Extract the (X, Y) coordinate from the center of the cell holding the provided text.  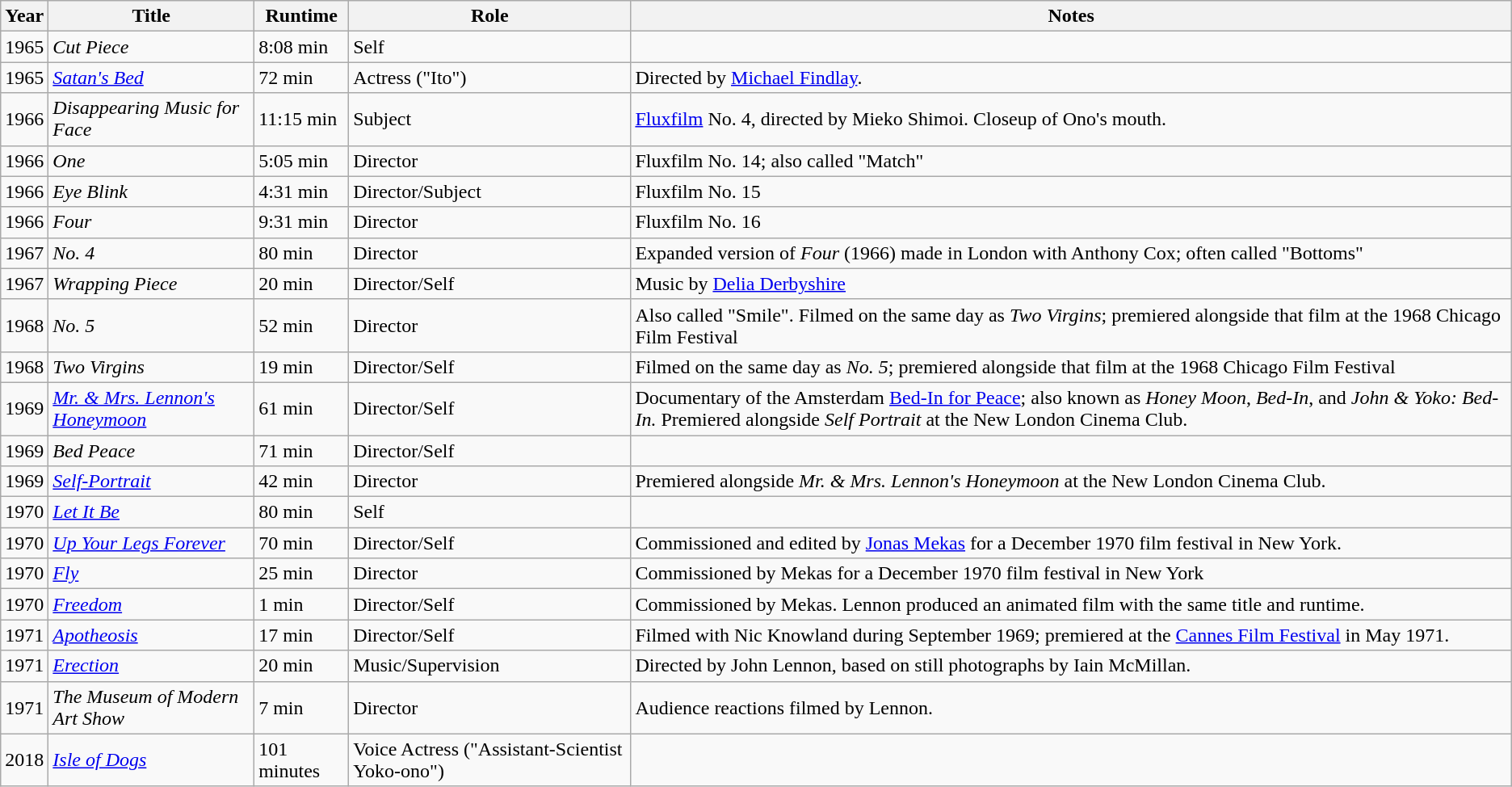
Commissioned by Mekas for a December 1970 film festival in New York (1071, 574)
No. 4 (152, 253)
Up Your Legs Forever (152, 543)
No. 5 (152, 325)
42 min (302, 482)
Fluxfilm No. 16 (1071, 222)
Actress ("Ito") (489, 78)
25 min (302, 574)
Also called "Smile". Filmed on the same day as Two Virgins; premiered alongside that film at the 1968 Chicago Film Festival (1071, 325)
2018 (24, 760)
One (152, 161)
Apotheosis (152, 635)
Commissioned by Mekas. Lennon produced an animated film with the same title and runtime. (1071, 604)
Premiered alongside Mr. & Mrs. Lennon's Honeymoon at the New London Cinema Club. (1071, 482)
Disappearing Music for Face (152, 120)
1 min (302, 604)
Filmed on the same day as No. 5; premiered alongside that film at the 1968 Chicago Film Festival (1071, 367)
Freedom (152, 604)
Self-Portrait (152, 482)
Role (489, 16)
Subject (489, 120)
Title (152, 16)
Two Virgins (152, 367)
61 min (302, 409)
Four (152, 222)
Wrapping Piece (152, 284)
7 min (302, 708)
11:15 min (302, 120)
Cut Piece (152, 47)
70 min (302, 543)
Satan's Bed (152, 78)
Expanded version of Four (1966) made in London with Anthony Cox; often called "Bottoms" (1071, 253)
17 min (302, 635)
Fly (152, 574)
Erection (152, 666)
Bed Peace (152, 450)
Mr. & Mrs. Lennon's Honeymoon (152, 409)
9:31 min (302, 222)
8:08 min (302, 47)
19 min (302, 367)
Eye Blink (152, 191)
Directed by Michael Findlay. (1071, 78)
Director/Subject (489, 191)
Notes (1071, 16)
5:05 min (302, 161)
Voice Actress ("Assistant-Scientist Yoko-ono") (489, 760)
Directed by John Lennon, based on still photographs by Iain McMillan. (1071, 666)
Music by Delia Derbyshire (1071, 284)
Runtime (302, 16)
4:31 min (302, 191)
52 min (302, 325)
72 min (302, 78)
Isle of Dogs (152, 760)
71 min (302, 450)
Let It Be (152, 512)
Fluxfilm No. 14; also called "Match" (1071, 161)
Year (24, 16)
Audience reactions filmed by Lennon. (1071, 708)
101 minutes (302, 760)
Fluxfilm No. 4, directed by Mieko Shimoi. Closeup of Ono's mouth. (1071, 120)
Music/Supervision (489, 666)
Fluxfilm No. 15 (1071, 191)
The Museum of Modern Art Show (152, 708)
Commissioned and edited by Jonas Mekas for a December 1970 film festival in New York. (1071, 543)
Filmed with Nic Knowland during September 1969; premiered at the Cannes Film Festival in May 1971. (1071, 635)
